Detect which cell encompasses the target text, then output its [x, y] center coordinate. 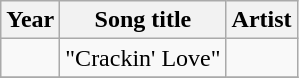
Song title [143, 20]
"Crackin' Love" [143, 58]
Year [30, 20]
Artist [262, 20]
